Capture the cell that displays the provided text and extract its [x, y] central coordinate. 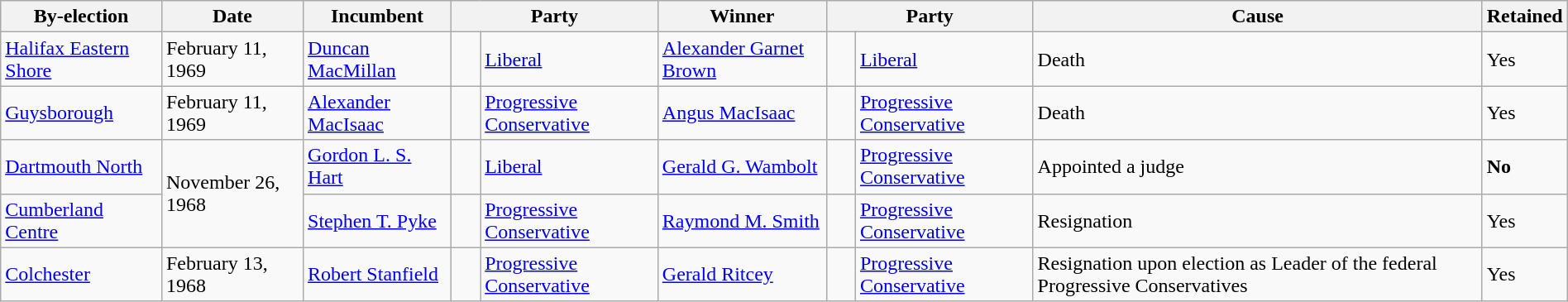
Gordon L. S. Hart [377, 167]
Appointed a judge [1257, 167]
Gerald Ritcey [742, 275]
Alexander Garnet Brown [742, 60]
Alexander MacIsaac [377, 113]
Raymond M. Smith [742, 220]
Cause [1257, 17]
Resignation [1257, 220]
Robert Stanfield [377, 275]
Retained [1525, 17]
Duncan MacMillan [377, 60]
Angus MacIsaac [742, 113]
Stephen T. Pyke [377, 220]
Guysborough [81, 113]
November 26, 1968 [232, 194]
Colchester [81, 275]
Dartmouth North [81, 167]
Cumberland Centre [81, 220]
No [1525, 167]
Date [232, 17]
By-election [81, 17]
Winner [742, 17]
Halifax Eastern Shore [81, 60]
Incumbent [377, 17]
Resignation upon election as Leader of the federal Progressive Conservatives [1257, 275]
Gerald G. Wambolt [742, 167]
February 13, 1968 [232, 275]
